Scan for the cell matching the given text and deliver its [X, Y] coordinate at center. 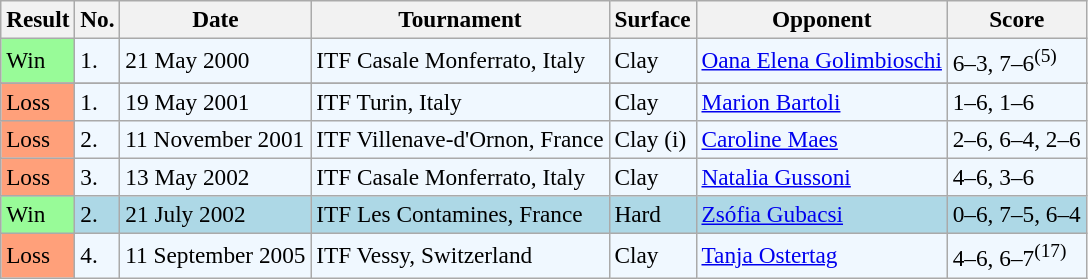
Oana Elena Golimbioschi [822, 60]
3. [98, 177]
Date [216, 19]
ITF Vessy, Switzerland [460, 255]
Tanja Ostertag [822, 255]
0–6, 7–5, 6–4 [1016, 214]
ITF Villenave-d'Ornon, France [460, 139]
21 July 2002 [216, 214]
19 May 2001 [216, 101]
4–6, 6–7(17) [1016, 255]
6–3, 7–6(5) [1016, 60]
Opponent [822, 19]
Marion Bartoli [822, 101]
Surface [652, 19]
4–6, 3–6 [1016, 177]
Clay (i) [652, 139]
13 May 2002 [216, 177]
Natalia Gussoni [822, 177]
11 September 2005 [216, 255]
ITF Les Contamines, France [460, 214]
No. [98, 19]
Zsófia Gubacsi [822, 214]
ITF Turin, Italy [460, 101]
Tournament [460, 19]
Hard [652, 214]
4. [98, 255]
Result [38, 19]
2–6, 6–4, 2–6 [1016, 139]
21 May 2000 [216, 60]
Score [1016, 19]
1–6, 1–6 [1016, 101]
11 November 2001 [216, 139]
Caroline Maes [822, 139]
